Determine the [x, y] coordinate at the center of the cell enclosing the given text.  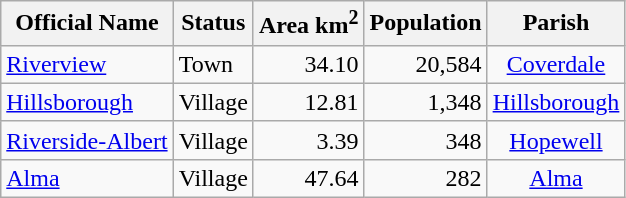
20,584 [426, 64]
1,348 [426, 102]
Area km2 [308, 24]
Population [426, 24]
Coverdale [556, 64]
34.10 [308, 64]
Official Name [87, 24]
Status [213, 24]
Hopewell [556, 140]
Riverside-Albert [87, 140]
47.64 [308, 178]
Riverview [87, 64]
282 [426, 178]
12.81 [308, 102]
3.39 [308, 140]
348 [426, 140]
Parish [556, 24]
Town [213, 64]
